Find where the given text appears and provide that cell's center as (x, y) coordinate. 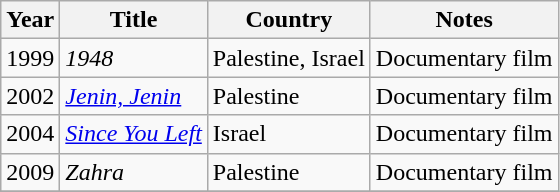
Country (288, 20)
Year (30, 20)
2002 (30, 96)
Title (134, 20)
1999 (30, 58)
Palestine, Israel (288, 58)
1948 (134, 58)
2009 (30, 172)
Since You Left (134, 134)
Israel (288, 134)
Zahra (134, 172)
Jenin, Jenin (134, 96)
2004 (30, 134)
Notes (464, 20)
